Determine the [X, Y] coordinate at the center of the cell enclosing the given text.  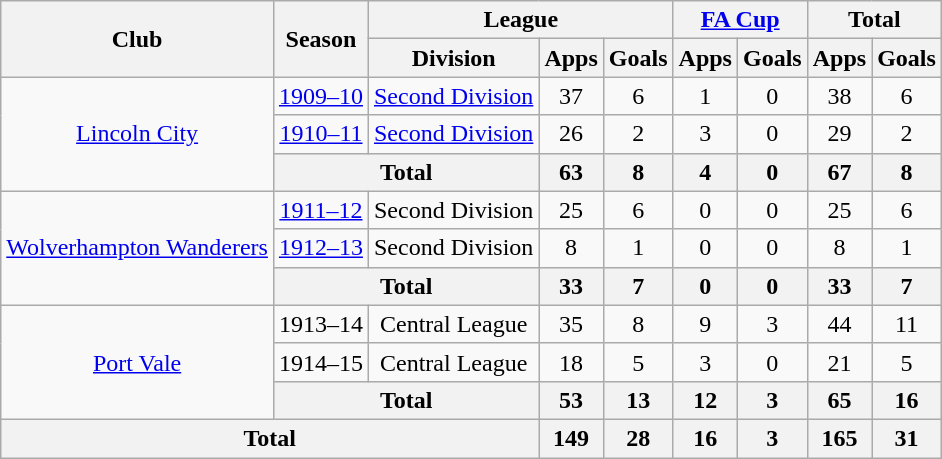
1912–13 [320, 248]
28 [638, 438]
9 [705, 324]
FA Cup [740, 20]
63 [571, 172]
53 [571, 400]
37 [571, 96]
26 [571, 134]
165 [839, 438]
Division [453, 58]
149 [571, 438]
65 [839, 400]
Season [320, 39]
38 [839, 96]
4 [705, 172]
13 [638, 400]
44 [839, 324]
12 [705, 400]
35 [571, 324]
Lincoln City [138, 134]
29 [839, 134]
Club [138, 39]
League [520, 20]
31 [907, 438]
21 [839, 362]
1909–10 [320, 96]
11 [907, 324]
67 [839, 172]
1913–14 [320, 324]
18 [571, 362]
1910–11 [320, 134]
Port Vale [138, 362]
Wolverhampton Wanderers [138, 248]
1911–12 [320, 210]
1914–15 [320, 362]
